Locate the cell with the specified text and output its (X, Y) center coordinate. 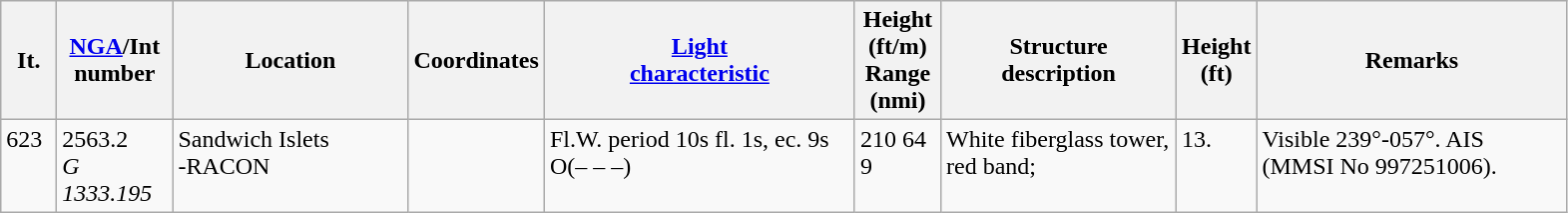
Structuredescription (1058, 60)
13. (1217, 166)
Sandwich Islets -RACON (290, 166)
623 (29, 166)
NGA/Intnumber (115, 60)
Remarks (1411, 60)
Height (ft) (1217, 60)
Lightcharacteristic (699, 60)
Coordinates (476, 60)
2563.2G 1333.195 (115, 166)
It. (29, 60)
Fl.W. period 10s fl. 1s, ec. 9s O(– – –) (699, 166)
Visible 239°-057°. AIS (MMSI No 997251006). (1411, 166)
Location (290, 60)
210 64 9 (897, 166)
White fiberglass tower, red band; (1058, 166)
Height (ft/m)Range (nmi) (897, 60)
